Find where the given text appears and provide that cell's center as [x, y] coordinate. 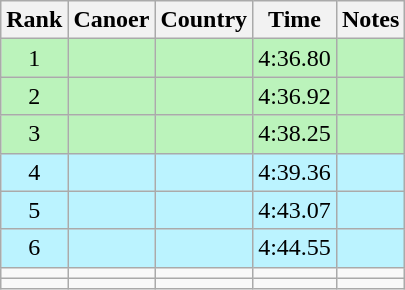
4 [34, 172]
Time [295, 20]
5 [34, 210]
4:39.36 [295, 172]
4:43.07 [295, 210]
Canoer [112, 20]
4:44.55 [295, 248]
3 [34, 134]
4:36.92 [295, 96]
4:36.80 [295, 58]
Notes [370, 20]
Country [204, 20]
1 [34, 58]
2 [34, 96]
4:38.25 [295, 134]
Rank [34, 20]
6 [34, 248]
